Find where the given text appears and provide that cell's center as (x, y) coordinate. 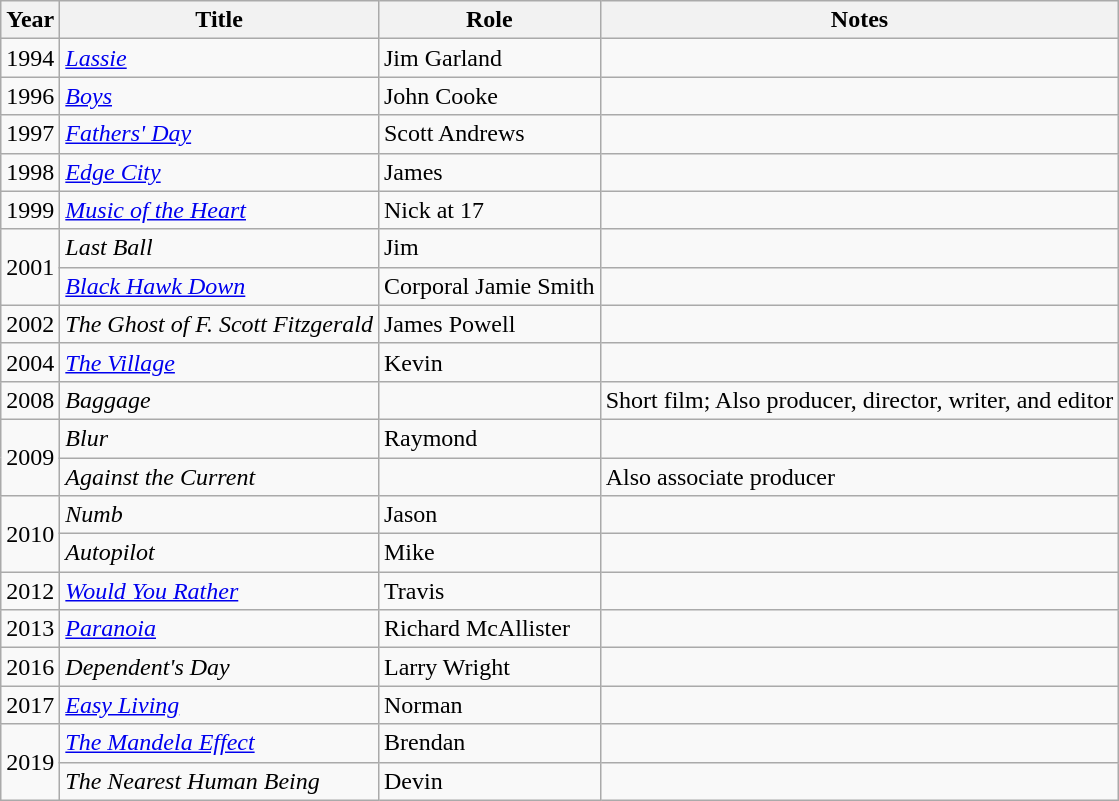
Norman (489, 705)
2019 (30, 762)
Scott Andrews (489, 134)
The Ghost of F. Scott Fitzgerald (220, 324)
1996 (30, 96)
1998 (30, 172)
Travis (489, 591)
John Cooke (489, 96)
Last Ball (220, 248)
2013 (30, 629)
Lassie (220, 58)
The Village (220, 362)
2017 (30, 705)
Paranoia (220, 629)
Blur (220, 438)
Devin (489, 781)
Boys (220, 96)
2001 (30, 267)
Baggage (220, 400)
The Nearest Human Being (220, 781)
2012 (30, 591)
Richard McAllister (489, 629)
Title (220, 20)
Nick at 17 (489, 210)
Role (489, 20)
Edge City (220, 172)
Also associate producer (860, 477)
1994 (30, 58)
Notes (860, 20)
Against the Current (220, 477)
2009 (30, 457)
2002 (30, 324)
Corporal Jamie Smith (489, 286)
2008 (30, 400)
Jason (489, 515)
James Powell (489, 324)
Numb (220, 515)
2016 (30, 667)
Raymond (489, 438)
Larry Wright (489, 667)
James (489, 172)
1999 (30, 210)
Jim (489, 248)
Fathers' Day (220, 134)
Black Hawk Down (220, 286)
The Mandela Effect (220, 743)
Year (30, 20)
Jim Garland (489, 58)
Short film; Also producer, director, writer, and editor (860, 400)
Mike (489, 553)
Brendan (489, 743)
Dependent's Day (220, 667)
Kevin (489, 362)
Autopilot (220, 553)
2010 (30, 534)
Easy Living (220, 705)
Would You Rather (220, 591)
2004 (30, 362)
Music of the Heart (220, 210)
1997 (30, 134)
